Return [X, Y] of the center of cell containing provided text 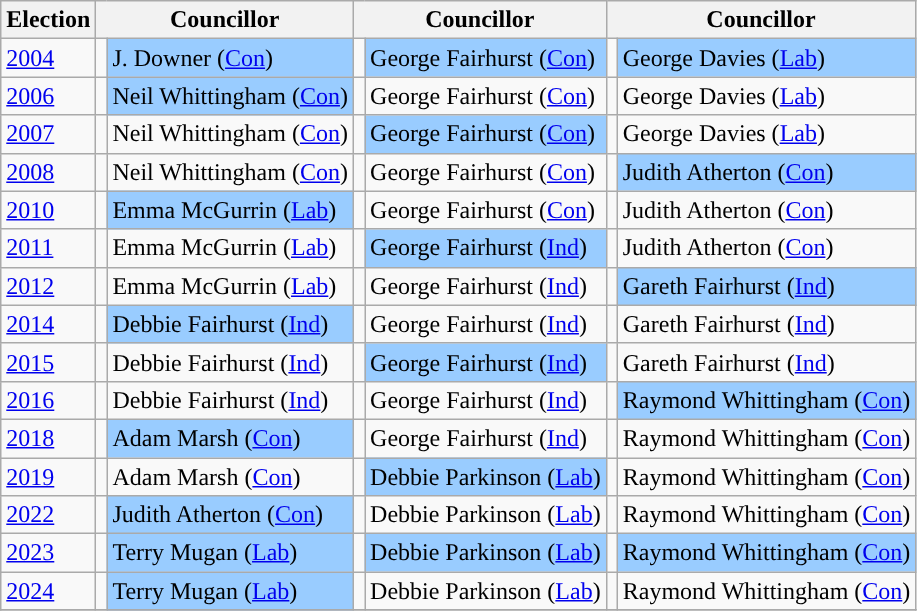
2011 [48, 248]
2010 [48, 210]
2004 [48, 58]
2006 [48, 96]
2023 [48, 553]
J. Downer (Con) [230, 58]
2019 [48, 477]
2018 [48, 438]
2008 [48, 172]
2007 [48, 134]
2015 [48, 362]
2012 [48, 286]
2022 [48, 515]
2014 [48, 324]
2024 [48, 591]
Election [48, 20]
2016 [48, 400]
